Pinpoint the cell where the given text exists, returning its (x, y) midpoint coordinate. 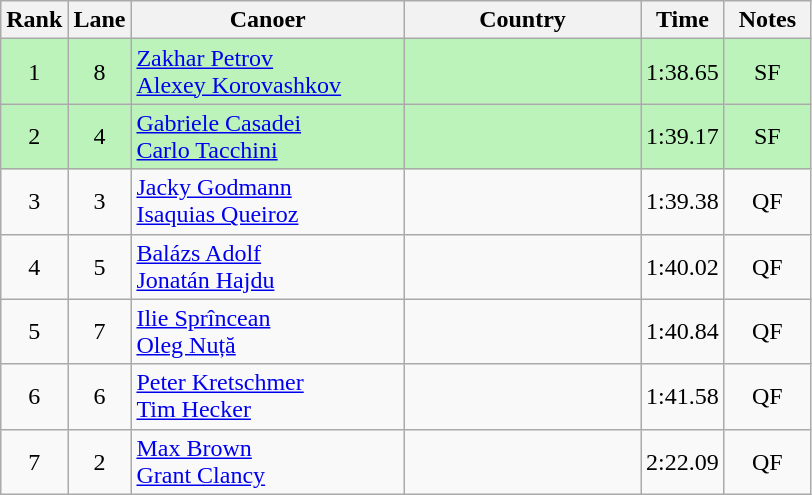
Zakhar PetrovAlexey Korovashkov (268, 72)
1:41.58 (683, 396)
Ilie SprînceanOleg Nuță (268, 332)
Canoer (268, 20)
Notes (767, 20)
1:40.02 (683, 266)
Rank (34, 20)
Time (683, 20)
Country (522, 20)
1:39.38 (683, 202)
2:22.09 (683, 462)
1:39.17 (683, 136)
Gabriele CasadeiCarlo Tacchini (268, 136)
1:40.84 (683, 332)
Balázs AdolfJonatán Hajdu (268, 266)
Peter KretschmerTim Hecker (268, 396)
8 (100, 72)
Jacky GodmannIsaquias Queiroz (268, 202)
Lane (100, 20)
1 (34, 72)
Max BrownGrant Clancy (268, 462)
1:38.65 (683, 72)
